Identify which cell holds the provided text, then report its [X, Y] central coordinate. 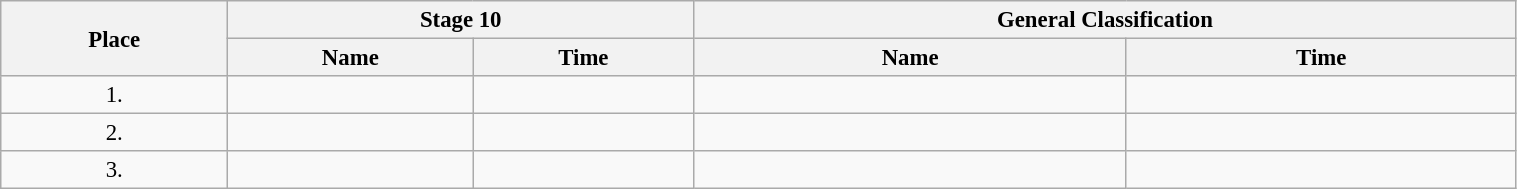
Place [114, 38]
2. [114, 133]
3. [114, 170]
Stage 10 [461, 20]
1. [114, 95]
General Classification [1105, 20]
